Return the (X, Y) coordinate for the center point of the cell that contains the specified text.  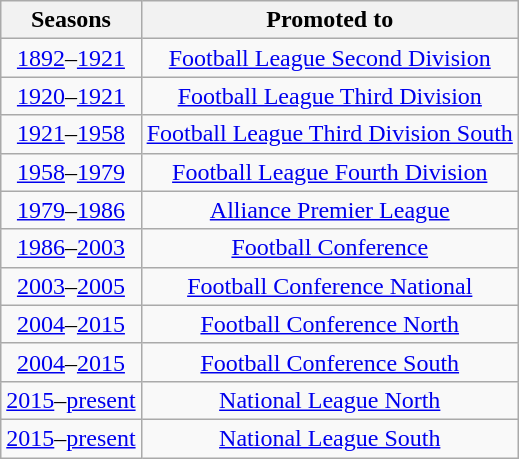
1979–1986 (71, 210)
Football Conference (330, 248)
Football Conference South (330, 362)
Football League Third Division South (330, 134)
1920–1921 (71, 96)
Promoted to (330, 20)
1958–1979 (71, 172)
Football League Fourth Division (330, 172)
Football League Second Division (330, 58)
1892–1921 (71, 58)
Football League Third Division (330, 96)
National League South (330, 438)
Football Conference National (330, 286)
Football Conference North (330, 324)
1986–2003 (71, 248)
2003–2005 (71, 286)
Seasons (71, 20)
Alliance Premier League (330, 210)
1921–1958 (71, 134)
National League North (330, 400)
